Search for the cell housing the specified text and yield its (x, y) center coordinate. 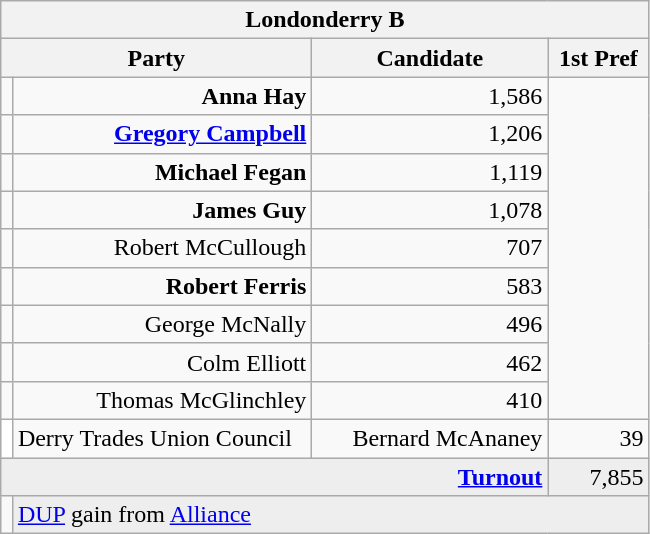
Derry Trades Union Council (162, 438)
496 (430, 324)
707 (430, 248)
1,078 (430, 210)
Robert McCullough (162, 248)
Candidate (430, 58)
Anna Hay (162, 96)
Londonderry B (325, 20)
410 (430, 400)
Bernard McAnaney (430, 438)
Robert Ferris (162, 286)
1,586 (430, 96)
1st Pref (598, 58)
1,119 (430, 172)
Turnout (274, 477)
DUP gain from Alliance (330, 515)
583 (430, 286)
Thomas McGlinchley (162, 400)
Gregory Campbell (162, 134)
Colm Elliott (162, 362)
George McNally (162, 324)
462 (430, 362)
39 (598, 438)
1,206 (430, 134)
7,855 (598, 477)
James Guy (162, 210)
Michael Fegan (162, 172)
Party (156, 58)
